Extract the (x, y) coordinate from the center of the cell holding the provided text.  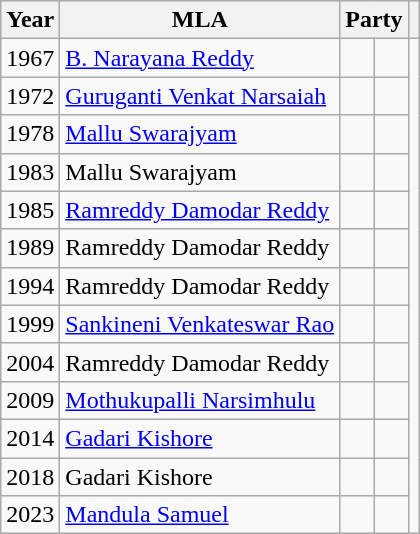
Mothukupalli Narsimhulu (200, 400)
Party (374, 20)
1999 (30, 324)
1985 (30, 210)
MLA (200, 20)
1967 (30, 58)
2009 (30, 400)
Year (30, 20)
1972 (30, 96)
Sankineni Venkateswar Rao (200, 324)
2014 (30, 438)
1994 (30, 286)
1978 (30, 134)
B. Narayana Reddy (200, 58)
1989 (30, 248)
2023 (30, 515)
1983 (30, 172)
Mandula Samuel (200, 515)
Guruganti Venkat Narsaiah (200, 96)
2004 (30, 362)
2018 (30, 477)
